Output the [X, Y] coordinate of the center of the cell containing the given text.  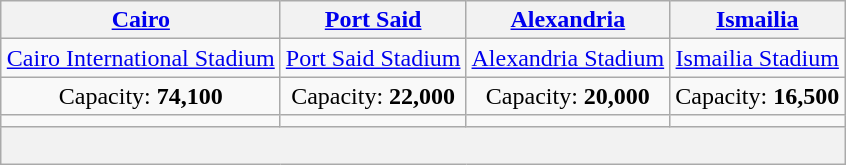
Ismailia Stadium [758, 58]
Capacity: 22,000 [373, 96]
Alexandria [568, 20]
Port Said Stadium [373, 58]
Ismailia [758, 20]
Cairo International Stadium [140, 58]
Port Said [373, 20]
Capacity: 20,000 [568, 96]
Alexandria Stadium [568, 58]
Capacity: 74,100 [140, 96]
Capacity: 16,500 [758, 96]
Cairo [140, 20]
